Capture the cell that displays the provided text and extract its [x, y] central coordinate. 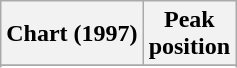
Peakposition [189, 34]
Chart (1997) [72, 34]
